Detect which cell encompasses the target text, then output its (X, Y) center coordinate. 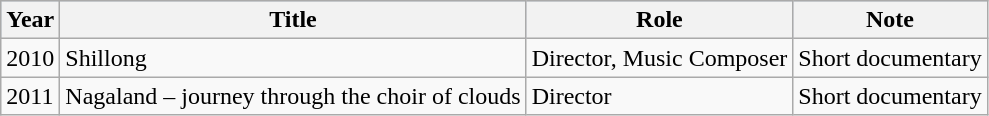
Role (660, 20)
Nagaland – journey through the choir of clouds (293, 96)
Director (660, 96)
Director, Music Composer (660, 58)
Year (30, 20)
2011 (30, 96)
Shillong (293, 58)
Note (890, 20)
2010 (30, 58)
Title (293, 20)
